Detect which cell encompasses the target text, then output its (X, Y) center coordinate. 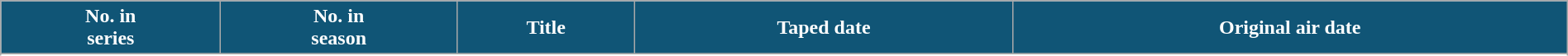
Taped date (824, 28)
No. inseason (339, 28)
Original air date (1290, 28)
Title (546, 28)
No. inseries (111, 28)
